From the cell containing the given text, extract its center point as (X, Y) coordinate. 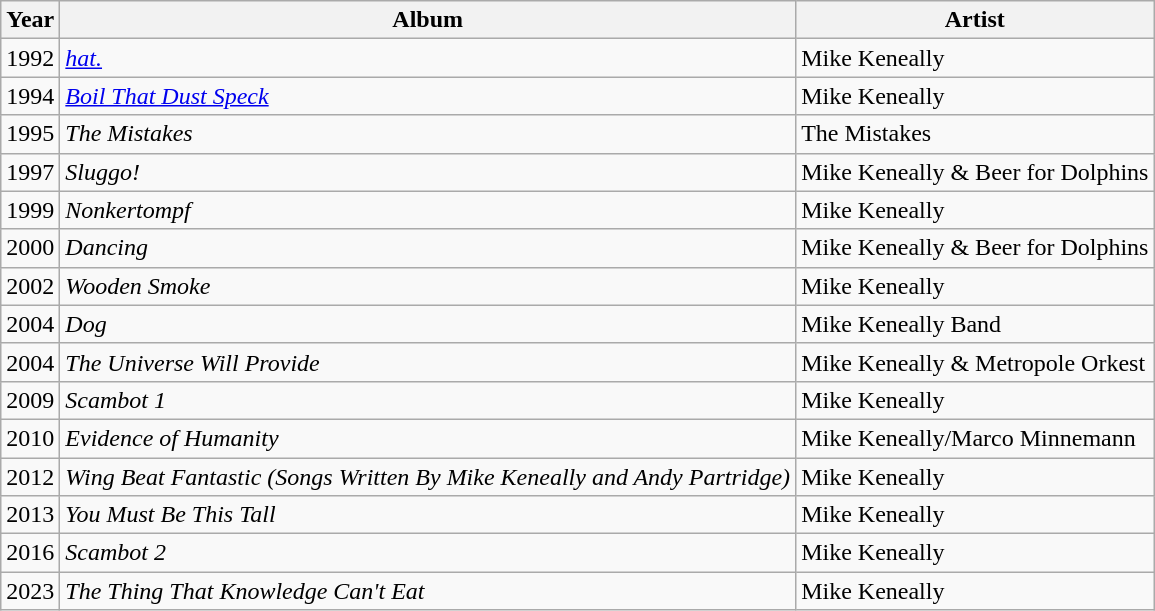
Scambot 1 (428, 400)
1992 (30, 58)
You Must Be This Tall (428, 515)
Mike Keneally & Metropole Orkest (975, 362)
2010 (30, 438)
Album (428, 20)
2013 (30, 515)
The Thing That Knowledge Can't Eat (428, 591)
Wing Beat Fantastic (Songs Written By Mike Keneally and Andy Partridge) (428, 477)
2000 (30, 248)
Evidence of Humanity (428, 438)
1995 (30, 134)
The Universe Will Provide (428, 362)
Nonkertompf (428, 210)
2002 (30, 286)
Boil That Dust Speck (428, 96)
2012 (30, 477)
Wooden Smoke (428, 286)
hat. (428, 58)
2009 (30, 400)
Mike Keneally/Marco Minnemann (975, 438)
1997 (30, 172)
Mike Keneally Band (975, 324)
Dancing (428, 248)
1999 (30, 210)
2016 (30, 553)
Sluggo! (428, 172)
2023 (30, 591)
Year (30, 20)
1994 (30, 96)
Dog (428, 324)
Scambot 2 (428, 553)
Artist (975, 20)
